Extract the [x, y] coordinate from the center of the cell holding the provided text.  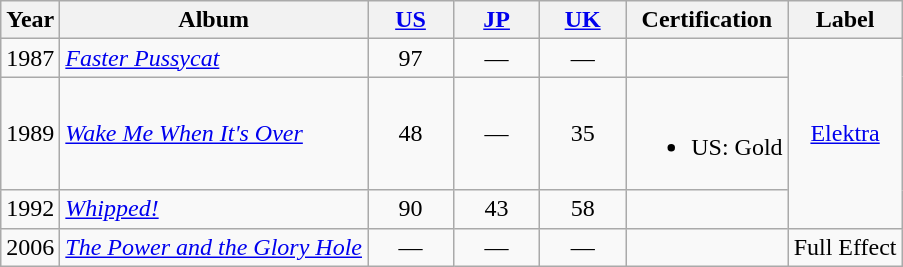
US [411, 20]
Label [845, 20]
UK [583, 20]
97 [411, 58]
Year [30, 20]
Wake Me When It's Over [214, 134]
Certification [707, 20]
43 [497, 209]
1989 [30, 134]
1992 [30, 209]
US: Gold [707, 134]
Faster Pussycat [214, 58]
58 [583, 209]
Full Effect [845, 247]
2006 [30, 247]
48 [411, 134]
Album [214, 20]
90 [411, 209]
Whipped! [214, 209]
Elektra [845, 134]
35 [583, 134]
JP [497, 20]
1987 [30, 58]
The Power and the Glory Hole [214, 247]
